Output the [x, y] coordinate of the center of the cell containing the given text.  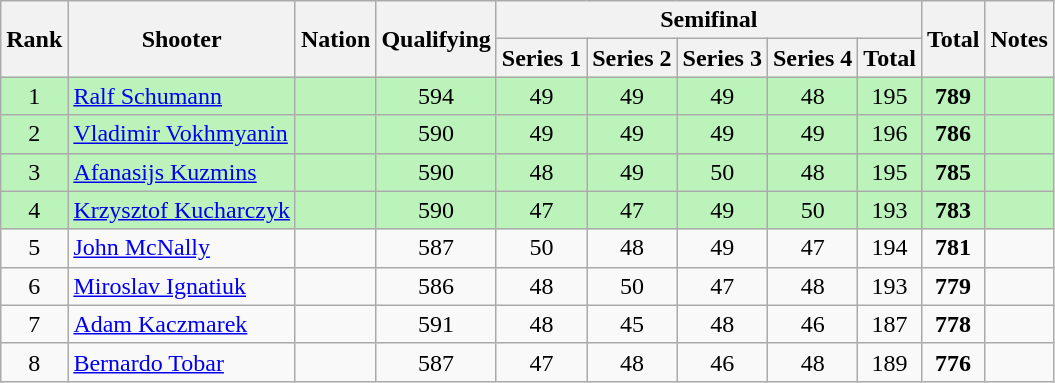
Semifinal [708, 20]
7 [34, 324]
5 [34, 248]
45 [632, 324]
Qualifying [436, 39]
8 [34, 362]
194 [890, 248]
Series 4 [812, 58]
3 [34, 172]
Series 1 [541, 58]
Vladimir Vokhmyanin [182, 134]
Adam Kaczmarek [182, 324]
591 [436, 324]
196 [890, 134]
Series 3 [722, 58]
187 [890, 324]
1 [34, 96]
Krzysztof Kucharczyk [182, 210]
John McNally [182, 248]
Notes [1019, 39]
Series 2 [632, 58]
776 [953, 362]
586 [436, 286]
Nation [335, 39]
Shooter [182, 39]
783 [953, 210]
Bernardo Tobar [182, 362]
4 [34, 210]
781 [953, 248]
779 [953, 286]
Afanasijs Kuzmins [182, 172]
789 [953, 96]
786 [953, 134]
778 [953, 324]
189 [890, 362]
Miroslav Ignatiuk [182, 286]
2 [34, 134]
Ralf Schumann [182, 96]
6 [34, 286]
Rank [34, 39]
594 [436, 96]
785 [953, 172]
